Return (X, Y) of the center of cell containing provided text 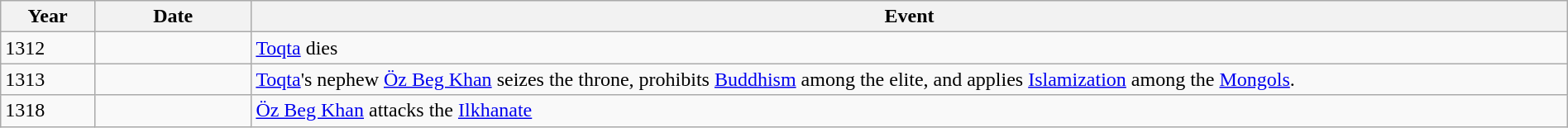
Event (910, 17)
Toqta's nephew Öz Beg Khan seizes the throne, prohibits Buddhism among the elite, and applies Islamization among the Mongols. (910, 79)
Date (172, 17)
Öz Beg Khan attacks the Ilkhanate (910, 111)
1312 (48, 48)
Toqta dies (910, 48)
Year (48, 17)
1313 (48, 79)
1318 (48, 111)
